Find where the given text appears and provide that cell's center as (x, y) coordinate. 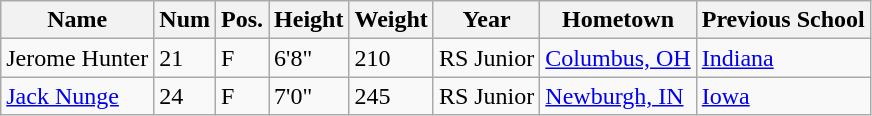
Year (486, 20)
6'8" (309, 58)
7'0" (309, 96)
Previous School (783, 20)
210 (391, 58)
245 (391, 96)
Height (309, 20)
Pos. (242, 20)
Indiana (783, 58)
Jack Nunge (78, 96)
Jerome Hunter (78, 58)
Name (78, 20)
Iowa (783, 96)
Newburgh, IN (618, 96)
Hometown (618, 20)
Weight (391, 20)
21 (185, 58)
24 (185, 96)
Num (185, 20)
Columbus, OH (618, 58)
